Return (x, y) of the center of cell containing provided text 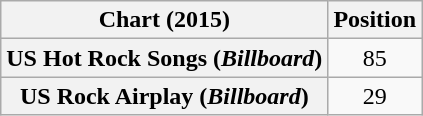
85 (375, 58)
Chart (2015) (164, 20)
29 (375, 96)
US Rock Airplay (Billboard) (164, 96)
US Hot Rock Songs (Billboard) (164, 58)
Position (375, 20)
